Locate the cell with the specified text and output its [X, Y] center coordinate. 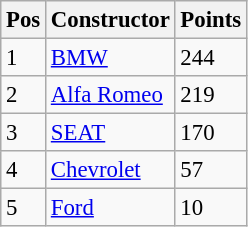
Pos [24, 20]
Points [210, 20]
57 [210, 170]
BMW [111, 58]
SEAT [111, 133]
10 [210, 208]
4 [24, 170]
5 [24, 208]
Alfa Romeo [111, 95]
Chevrolet [111, 170]
Constructor [111, 20]
3 [24, 133]
2 [24, 95]
1 [24, 58]
219 [210, 95]
Ford [111, 208]
244 [210, 58]
170 [210, 133]
